Pinpoint the cell where the given text exists, returning its [x, y] midpoint coordinate. 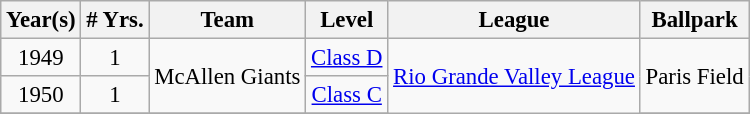
Year(s) [41, 20]
1950 [41, 95]
League [514, 20]
Rio Grande Valley League [514, 76]
Class D [347, 58]
Ballpark [694, 20]
Team [228, 20]
McAllen Giants [228, 76]
1949 [41, 58]
Class C [347, 95]
Paris Field [694, 76]
Level [347, 20]
# Yrs. [115, 20]
